Return the (X, Y) coordinate for the center point of the cell that contains the specified text.  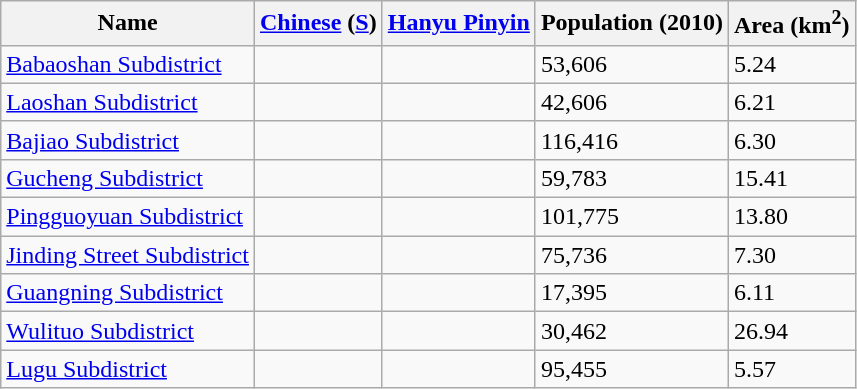
26.94 (792, 331)
Babaoshan Subdistrict (128, 64)
30,462 (632, 331)
95,455 (632, 369)
6.21 (792, 102)
Jinding Street Subdistrict (128, 255)
17,395 (632, 293)
7.30 (792, 255)
116,416 (632, 140)
42,606 (632, 102)
53,606 (632, 64)
6.11 (792, 293)
Guangning Subdistrict (128, 293)
Area (km2) (792, 24)
Wulituo Subdistrict (128, 331)
Pingguoyuan Subdistrict (128, 217)
15.41 (792, 178)
6.30 (792, 140)
Bajiao Subdistrict (128, 140)
Laoshan Subdistrict (128, 102)
Gucheng Subdistrict (128, 178)
5.57 (792, 369)
75,736 (632, 255)
101,775 (632, 217)
Chinese (S) (318, 24)
5.24 (792, 64)
13.80 (792, 217)
Population (2010) (632, 24)
Lugu Subdistrict (128, 369)
Hanyu Pinyin (458, 24)
59,783 (632, 178)
Name (128, 24)
